Capture the cell that displays the provided text and extract its [X, Y] central coordinate. 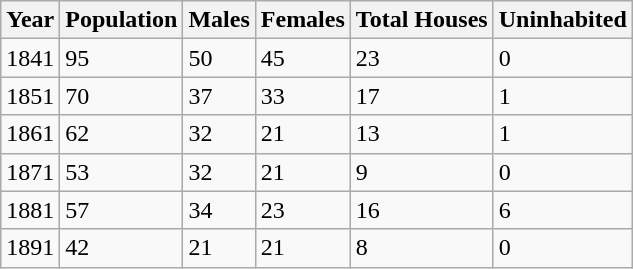
1891 [30, 248]
Year [30, 20]
9 [422, 172]
1881 [30, 210]
37 [219, 96]
1871 [30, 172]
1841 [30, 58]
34 [219, 210]
16 [422, 210]
57 [122, 210]
50 [219, 58]
Uninhabited [562, 20]
70 [122, 96]
13 [422, 134]
1861 [30, 134]
6 [562, 210]
1851 [30, 96]
33 [302, 96]
95 [122, 58]
Males [219, 20]
53 [122, 172]
Total Houses [422, 20]
8 [422, 248]
Population [122, 20]
Females [302, 20]
62 [122, 134]
42 [122, 248]
17 [422, 96]
45 [302, 58]
